Locate the cell with the specified text and output its [X, Y] center coordinate. 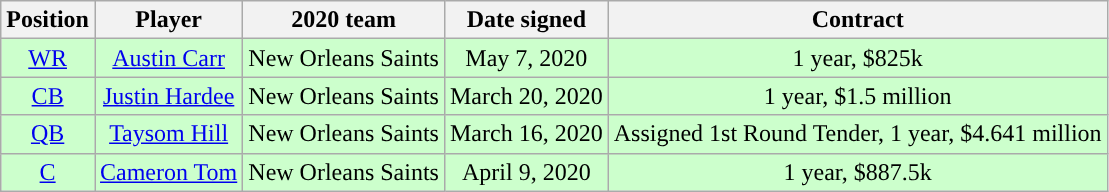
March 20, 2020 [526, 96]
1 year, $825k [858, 58]
Contract [858, 20]
1 year, $887.5k [858, 172]
CB [48, 96]
May 7, 2020 [526, 58]
Date signed [526, 20]
March 16, 2020 [526, 134]
C [48, 172]
Taysom Hill [168, 134]
Position [48, 20]
QB [48, 134]
Justin Hardee [168, 96]
Assigned 1st Round Tender, 1 year, $4.641 million [858, 134]
WR [48, 58]
Cameron Tom [168, 172]
2020 team [344, 20]
April 9, 2020 [526, 172]
Player [168, 20]
Austin Carr [168, 58]
1 year, $1.5 million [858, 96]
